Extract the [X, Y] coordinate from the center of the cell holding the provided text.  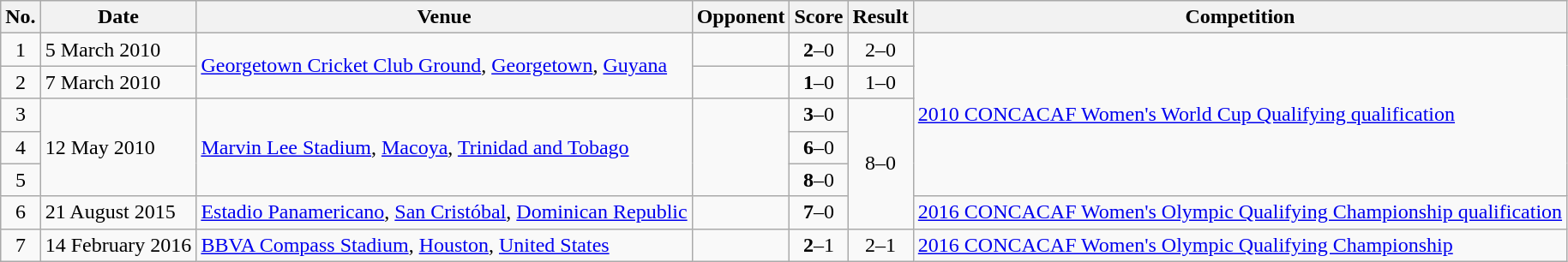
21 August 2015 [118, 212]
6 [21, 212]
No. [21, 17]
Georgetown Cricket Club Ground, Georgetown, Guyana [444, 66]
2016 CONCACAF Women's Olympic Qualifying Championship qualification [1240, 212]
6–0 [819, 147]
7 March 2010 [118, 82]
4 [21, 147]
7 [21, 245]
2 [21, 82]
2016 CONCACAF Women's Olympic Qualifying Championship [1240, 245]
Result [880, 17]
Opponent [741, 17]
3–0 [819, 115]
1 [21, 50]
Venue [444, 17]
Competition [1240, 17]
Marvin Lee Stadium, Macoya, Trinidad and Tobago [444, 147]
5 March 2010 [118, 50]
BBVA Compass Stadium, Houston, United States [444, 245]
7–0 [819, 212]
Estadio Panamericano, San Cristóbal, Dominican Republic [444, 212]
Score [819, 17]
Date [118, 17]
14 February 2016 [118, 245]
12 May 2010 [118, 147]
3 [21, 115]
2010 CONCACAF Women's World Cup Qualifying qualification [1240, 115]
5 [21, 180]
